Pinpoint the cell where the given text exists, returning its (x, y) midpoint coordinate. 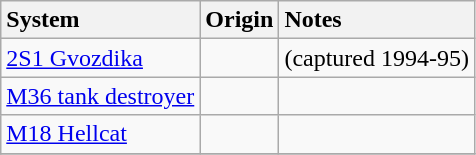
Notes (377, 20)
System (100, 20)
2S1 Gvozdika (100, 58)
(captured 1994-95) (377, 58)
Origin (240, 20)
M36 tank destroyer (100, 96)
M18 Hellcat (100, 134)
